Search for the cell housing the specified text and yield its (x, y) center coordinate. 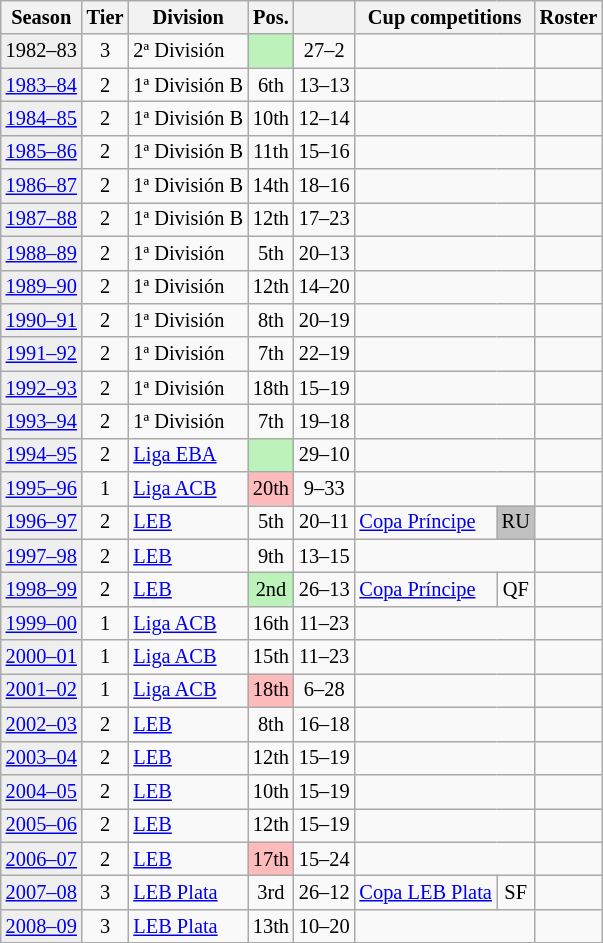
1993–94 (42, 421)
Tier (106, 17)
15th (271, 657)
Season (42, 17)
RU (516, 522)
16–18 (324, 724)
2001–02 (42, 690)
17th (271, 859)
1988–89 (42, 253)
Liga EBA (188, 455)
1991–92 (42, 354)
22–19 (324, 354)
1996–97 (42, 522)
20–11 (324, 522)
1989–90 (42, 287)
11th (271, 152)
6–28 (324, 690)
2000–01 (42, 657)
6th (271, 85)
10–20 (324, 926)
26–12 (324, 892)
SF (516, 892)
2ª División (188, 51)
13th (271, 926)
1997–98 (42, 556)
15–24 (324, 859)
1990–91 (42, 320)
14th (271, 186)
1998–99 (42, 589)
Pos. (271, 17)
Cup competitions (445, 17)
1999–00 (42, 623)
QF (516, 589)
1987–88 (42, 219)
1982–83 (42, 51)
29–10 (324, 455)
9th (271, 556)
2007–08 (42, 892)
2003–04 (42, 758)
18–16 (324, 186)
2005–06 (42, 825)
13–13 (324, 85)
9–33 (324, 489)
20–13 (324, 253)
1985–86 (42, 152)
2008–09 (42, 926)
1983–84 (42, 85)
1986–87 (42, 186)
Copa LEB Plata (426, 892)
20th (271, 489)
1992–93 (42, 388)
20–19 (324, 320)
13–15 (324, 556)
1994–95 (42, 455)
17–23 (324, 219)
Roster (568, 17)
16th (271, 623)
Division (188, 17)
19–18 (324, 421)
2004–05 (42, 791)
14–20 (324, 287)
26–13 (324, 589)
12–14 (324, 118)
2002–03 (42, 724)
3rd (271, 892)
27–2 (324, 51)
2nd (271, 589)
15–16 (324, 152)
1984–85 (42, 118)
1995–96 (42, 489)
2006–07 (42, 859)
